Determine the [X, Y] coordinate at the center of the cell enclosing the given text.  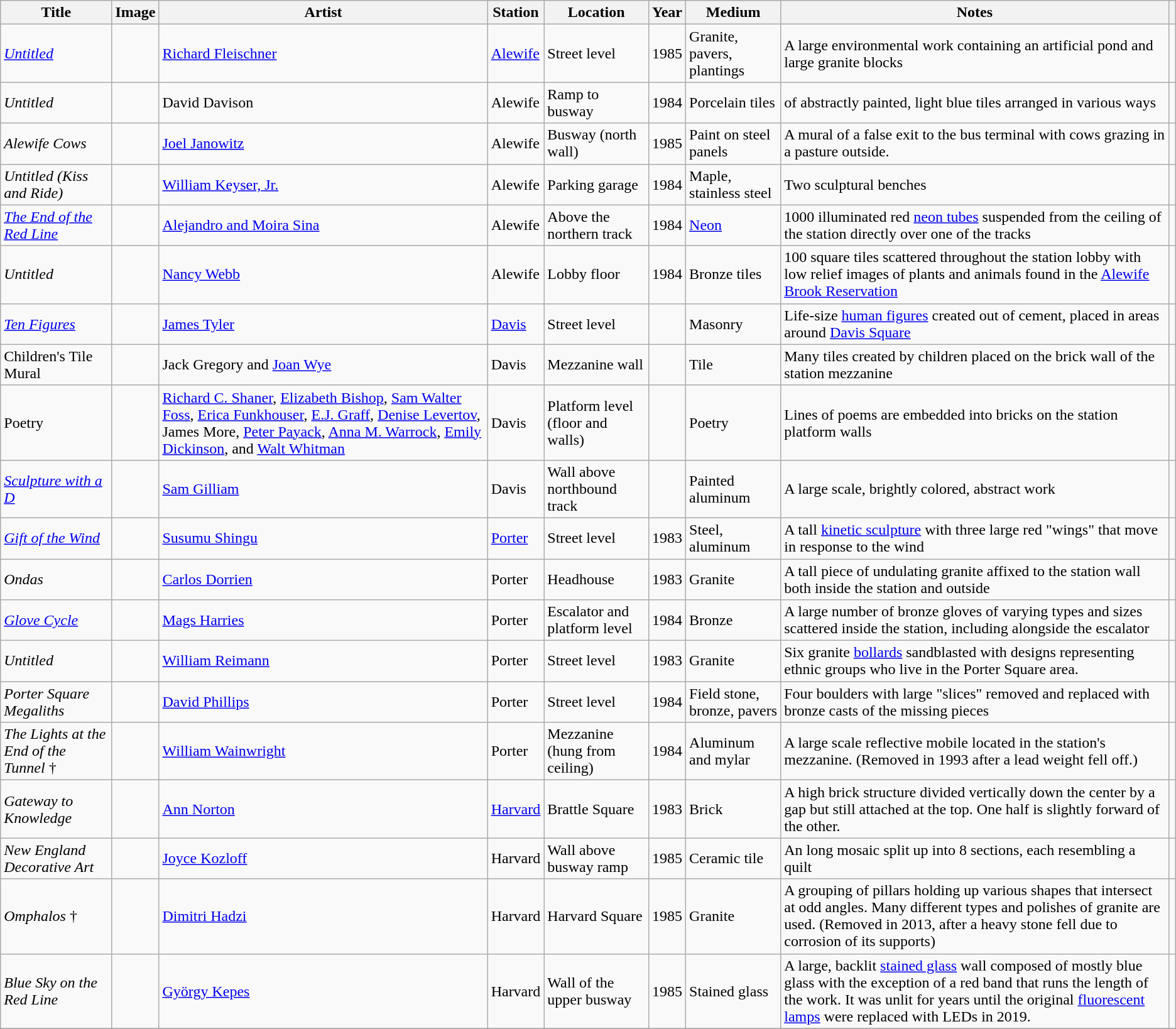
Ceramic tile [734, 858]
Ondas [57, 579]
David Davison [323, 103]
Platform level (floor and walls) [597, 422]
Six granite bollards sandblasted with designs representing ethnic groups who live in the Porter Square area. [975, 661]
Harvard Square [597, 916]
Gateway to Knowledge [57, 809]
Aluminum and mylar [734, 751]
Parking garage [597, 185]
Glove Cycle [57, 621]
Above the northern track [597, 225]
A tall piece of undulating granite affixed to the station wall both inside the station and outside [975, 579]
Dimitri Hadzi [323, 916]
Porter Square Megaliths [57, 702]
New England Decorative Art [57, 858]
Wall above northbound track [597, 489]
Escalator and platform level [597, 621]
Bronze [734, 621]
A large number of bronze gloves of varying types and sizes scattered inside the station, including alongside the escalator [975, 621]
Busway (north wall) [597, 143]
An long mosaic split up into 8 sections, each resembling a quilt [975, 858]
A large scale, brightly colored, abstract work [975, 489]
A high brick structure divided vertically down the center by a gap but still attached at the top. One half is slightly forward of the other. [975, 809]
Steel, aluminum [734, 538]
The End of the Red Line [57, 225]
Alewife Cows [57, 143]
György Kepes [323, 991]
Two sculptural benches [975, 185]
Lines of poems are embedded into bricks on the station platform walls [975, 422]
Carlos Dorrien [323, 579]
Gift of the Wind [57, 538]
Ramp to busway [597, 103]
Children's Tile Mural [57, 364]
Susumu Shingu [323, 538]
Alejandro and Moira Sina [323, 225]
Untitled (Kiss and Ride) [57, 185]
Nancy Webb [323, 275]
The Lights at the End of the Tunnel † [57, 751]
Paint on steel panels [734, 143]
1000 illuminated red neon tubes suspended from the ceiling of the station directly over one of the tracks [975, 225]
James Tyler [323, 324]
David Phillips [323, 702]
Many tiles created by children placed on the brick wall of the station mezzanine [975, 364]
Neon [734, 225]
Omphalos † [57, 916]
Brattle Square [597, 809]
Bronze tiles [734, 275]
Year [667, 13]
Granite, pavers, plantings [734, 53]
Title [57, 13]
Blue Sky on the Red Line [57, 991]
A mural of a false exit to the bus terminal with cows grazing in a pasture outside. [975, 143]
William Reimann [323, 661]
of abstractly painted, light blue tiles arranged in various ways [975, 103]
Wall above busway ramp [597, 858]
Image [136, 13]
Artist [323, 13]
Masonry [734, 324]
A tall kinetic sculpture with three large red "wings" that move in response to the wind [975, 538]
Medium [734, 13]
Joyce Kozloff [323, 858]
Joel Janowitz [323, 143]
Location [597, 13]
Four boulders with large "slices" removed and replaced with bronze casts of the missing pieces [975, 702]
A large environmental work containing an artificial pond and large granite blocks [975, 53]
Jack Gregory and Joan Wye [323, 364]
Sculpture with a D [57, 489]
Stained glass [734, 991]
Station [516, 13]
Life-size human figures created out of cement, placed in areas around Davis Square [975, 324]
Headhouse [597, 579]
Mags Harries [323, 621]
Ten Figures [57, 324]
Porcelain tiles [734, 103]
A large scale reflective mobile located in the station's mezzanine. (Removed in 1993 after a lead weight fell off.) [975, 751]
Wall of the upper busway [597, 991]
Notes [975, 13]
Lobby floor [597, 275]
Tile [734, 364]
Ann Norton [323, 809]
Painted aluminum [734, 489]
William Wainwright [323, 751]
Mezzanine wall [597, 364]
Field stone, bronze, pavers [734, 702]
William Keyser, Jr. [323, 185]
100 square tiles scattered throughout the station lobby with low relief images of plants and animals found in the Alewife Brook Reservation [975, 275]
Maple, stainless steel [734, 185]
Mezzanine (hung from ceiling) [597, 751]
Brick [734, 809]
Sam Gilliam [323, 489]
Richard Fleischner [323, 53]
